Detect which cell encompasses the target text, then output its (X, Y) center coordinate. 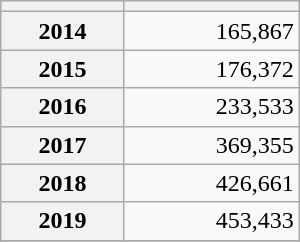
176,372 (212, 69)
2018 (63, 183)
165,867 (212, 31)
2019 (63, 221)
2014 (63, 31)
453,433 (212, 221)
369,355 (212, 145)
2016 (63, 107)
2017 (63, 145)
2015 (63, 69)
233,533 (212, 107)
426,661 (212, 183)
